Pinpoint the cell where the given text exists, returning its [X, Y] midpoint coordinate. 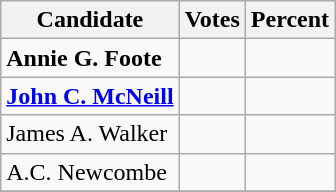
Votes [212, 20]
John C. McNeill [90, 96]
Percent [290, 20]
Candidate [90, 20]
James A. Walker [90, 134]
Annie G. Foote [90, 58]
A.C. Newcombe [90, 172]
